Scan for the cell matching the given text and deliver its (X, Y) coordinate at center. 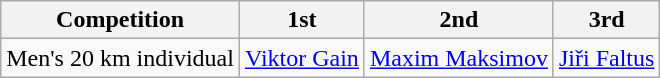
Competition (120, 20)
2nd (458, 20)
3rd (606, 20)
Maxim Maksimov (458, 58)
Men's 20 km individual (120, 58)
Jiři Faltus (606, 58)
1st (302, 20)
Viktor Gain (302, 58)
